Search for the cell housing the specified text and yield its (x, y) center coordinate. 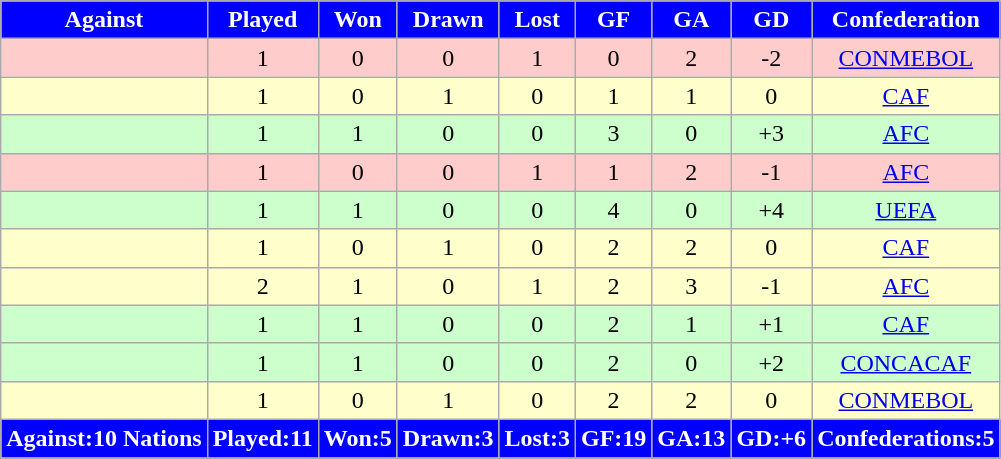
GD (772, 20)
GA:13 (692, 438)
Drawn (448, 20)
4 (613, 210)
Won (358, 20)
GF (613, 20)
GF:19 (613, 438)
CONCACAF (906, 362)
UEFA (906, 210)
+1 (772, 324)
Against (104, 20)
Against:10 Nations (104, 438)
Played:11 (262, 438)
+4 (772, 210)
+2 (772, 362)
Played (262, 20)
Lost:3 (537, 438)
Confederation (906, 20)
-2 (772, 58)
GD:+6 (772, 438)
GA (692, 20)
+3 (772, 134)
Won:5 (358, 438)
Confederations:5 (906, 438)
Drawn:3 (448, 438)
Lost (537, 20)
